Provide the (X, Y) coordinate of the cell's center where the given text is located.  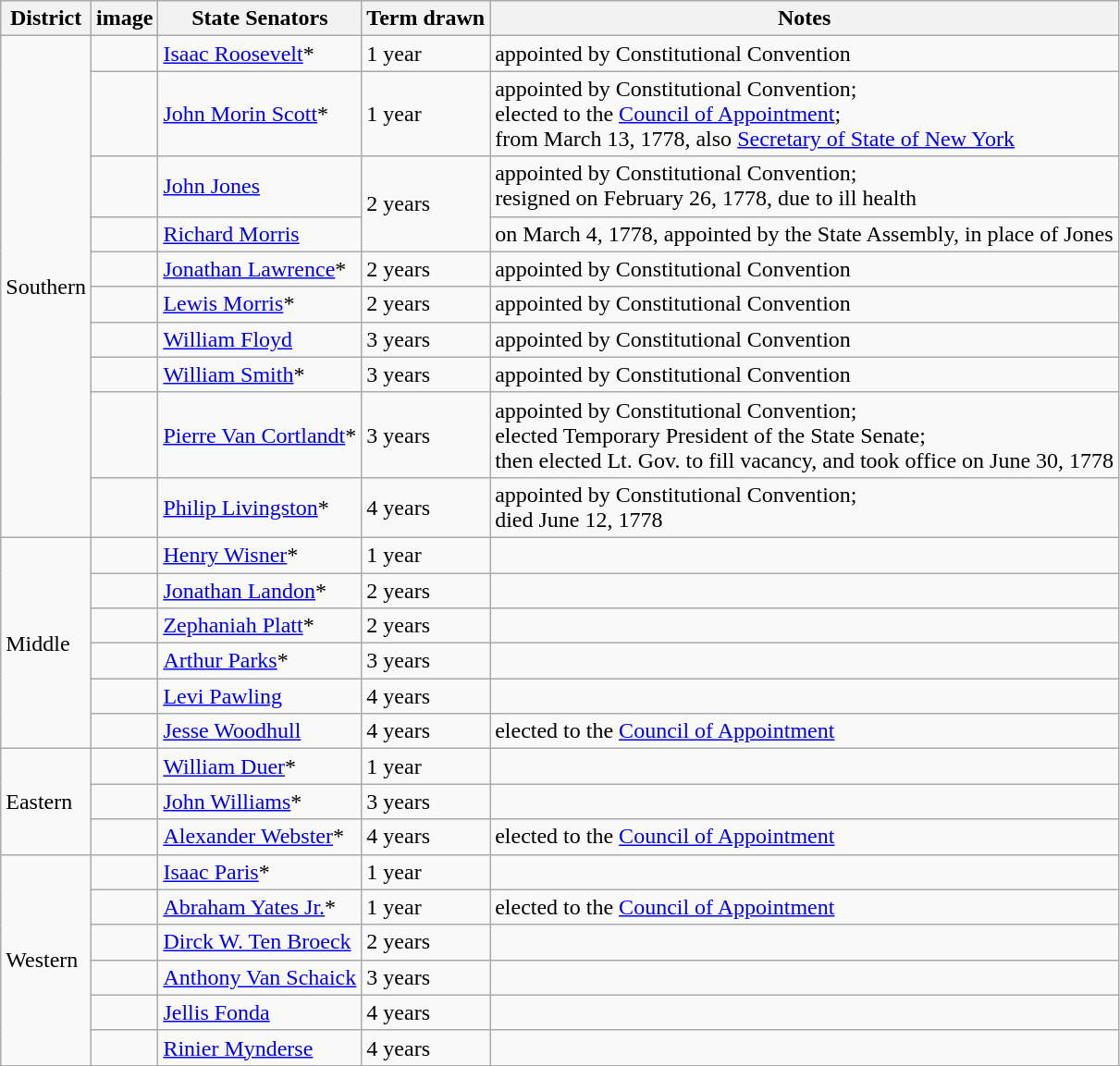
John Jones (260, 187)
Arthur Parks* (260, 661)
Dirck W. Ten Broeck (260, 942)
Isaac Paris* (260, 872)
Henry Wisner* (260, 555)
William Duer* (260, 766)
Pierre Van Cortlandt* (260, 435)
Term drawn (425, 18)
Levi Pawling (260, 696)
appointed by Constitutional Convention; died June 12, 1778 (805, 507)
Philip Livingston* (260, 507)
appointed by Constitutional Convention; resigned on February 26, 1778, due to ill health (805, 187)
Western (46, 960)
State Senators (260, 18)
John Williams* (260, 802)
William Floyd (260, 339)
Lewis Morris* (260, 304)
Eastern (46, 802)
Alexander Webster* (260, 837)
Anthony Van Schaick (260, 977)
appointed by Constitutional Convention; elected to the Council of Appointment; from March 13, 1778, also Secretary of State of New York (805, 114)
Richard Morris (260, 234)
Abraham Yates Jr.* (260, 907)
Jonathan Landon* (260, 591)
Middle (46, 643)
District (46, 18)
Isaac Roosevelt* (260, 54)
William Smith* (260, 374)
Zephaniah Platt* (260, 626)
Jellis Fonda (260, 1012)
on March 4, 1778, appointed by the State Assembly, in place of Jones (805, 234)
Southern (46, 287)
Jesse Woodhull (260, 731)
John Morin Scott* (260, 114)
image (124, 18)
Rinier Mynderse (260, 1048)
Notes (805, 18)
Jonathan Lawrence* (260, 269)
